Find where the given text appears and provide that cell's center as [X, Y] coordinate. 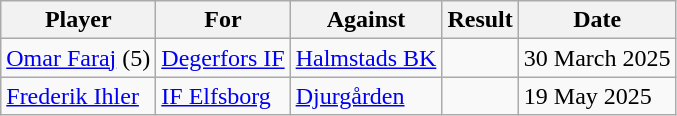
Halmstads BK [366, 58]
19 May 2025 [597, 96]
IF Elfsborg [223, 96]
Omar Faraj (5) [78, 58]
Frederik Ihler [78, 96]
Degerfors IF [223, 58]
30 March 2025 [597, 58]
Djurgården [366, 96]
Result [480, 20]
Player [78, 20]
For [223, 20]
Date [597, 20]
Against [366, 20]
